Return [X, Y] of the center of cell containing provided text 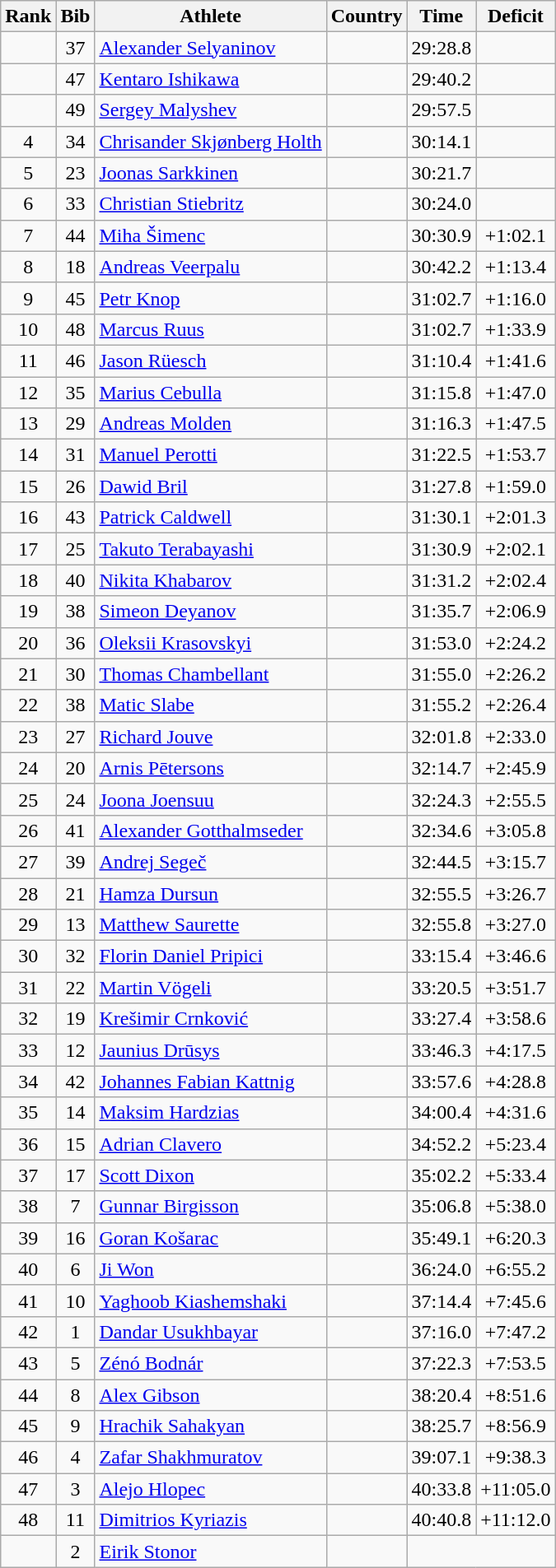
32:34.6 [442, 831]
30:30.9 [442, 235]
28 [28, 893]
31:31.2 [442, 580]
Dawid Bril [211, 486]
Gunnar Birgisson [211, 1207]
Matic Slabe [211, 705]
Country [367, 16]
+2:55.5 [516, 799]
40:33.8 [442, 1489]
32:01.8 [442, 737]
35:06.8 [442, 1207]
30:42.2 [442, 267]
Oleksii Krasovskyi [211, 643]
+5:38.0 [516, 1207]
+1:47.0 [516, 393]
Petr Knop [211, 298]
Andreas Veerpalu [211, 267]
Rank [28, 16]
+3:26.7 [516, 893]
+1:41.6 [516, 361]
30:14.1 [442, 142]
+3:46.6 [516, 956]
Arnis Pētersons [211, 768]
34:52.2 [442, 1144]
3 [76, 1489]
+5:23.4 [516, 1144]
Dimitrios Kyriazis [211, 1520]
Andrej Segeč [211, 862]
Athlete [211, 16]
Hrachik Sahakyan [211, 1426]
+2:45.9 [516, 768]
Jason Rüesch [211, 361]
Miha Šimenc [211, 235]
+2:02.4 [516, 580]
Eirik Stonor [211, 1552]
Alejo Hlopec [211, 1489]
31:53.0 [442, 643]
+7:53.5 [516, 1363]
Scott Dixon [211, 1175]
+1:47.5 [516, 424]
Takuto Terabayashi [211, 549]
30:24.0 [442, 204]
Maksim Hardzias [211, 1113]
34:00.4 [442, 1113]
39:07.1 [442, 1458]
33:20.5 [442, 988]
35:02.2 [442, 1175]
31:30.9 [442, 549]
+3:58.6 [516, 1019]
+1:53.7 [516, 455]
Zénó Bodnár [211, 1363]
40:40.8 [442, 1520]
+11:12.0 [516, 1520]
+1:16.0 [516, 298]
+6:20.3 [516, 1238]
+9:38.3 [516, 1458]
Zafar Shakhmuratov [211, 1458]
37:14.4 [442, 1300]
+3:27.0 [516, 925]
+8:56.9 [516, 1426]
+8:51.6 [516, 1395]
+1:13.4 [516, 267]
37:16.0 [442, 1332]
+2:24.2 [516, 643]
33:27.4 [442, 1019]
Alex Gibson [211, 1395]
32:14.7 [442, 768]
49 [76, 110]
Sergey Malyshev [211, 110]
31:27.8 [442, 486]
+3:15.7 [516, 862]
Joona Joensuu [211, 799]
35:49.1 [442, 1238]
+2:33.0 [516, 737]
Kentaro Ishikawa [211, 79]
31:15.8 [442, 393]
+4:28.8 [516, 1082]
Florin Daniel Pripici [211, 956]
31:16.3 [442, 424]
+2:26.2 [516, 674]
Marcus Ruus [211, 329]
Patrick Caldwell [211, 518]
+7:45.6 [516, 1300]
Adrian Clavero [211, 1144]
+2:02.1 [516, 549]
32:55.5 [442, 893]
+2:01.3 [516, 518]
Goran Košarac [211, 1238]
+11:05.0 [516, 1489]
Marius Cebulla [211, 393]
Simeon Deyanov [211, 612]
33:15.4 [442, 956]
+7:47.2 [516, 1332]
+1:59.0 [516, 486]
Time [442, 16]
30:21.7 [442, 173]
Dandar Usukhbayar [211, 1332]
29:40.2 [442, 79]
Deficit [516, 16]
Christian Stiebritz [211, 204]
Chrisander Skjønberg Holth [211, 142]
Martin Vögeli [211, 988]
+3:05.8 [516, 831]
Manuel Perotti [211, 455]
Johannes Fabian Kattnig [211, 1082]
31:35.7 [442, 612]
Alexander Gotthalmseder [211, 831]
+1:33.9 [516, 329]
31:22.5 [442, 455]
Bib [76, 16]
+2:26.4 [516, 705]
+5:33.4 [516, 1175]
32:24.3 [442, 799]
31:10.4 [442, 361]
33:46.3 [442, 1050]
+2:06.9 [516, 612]
Jaunius Drūsys [211, 1050]
31:55.0 [442, 674]
29:28.8 [442, 48]
+6:55.2 [516, 1269]
31:30.1 [442, 518]
+4:31.6 [516, 1113]
37:22.3 [442, 1363]
Richard Jouve [211, 737]
Yaghoob Kiashemshaki [211, 1300]
Alexander Selyaninov [211, 48]
32:44.5 [442, 862]
Nikita Khabarov [211, 580]
29:57.5 [442, 110]
+4:17.5 [516, 1050]
2 [76, 1552]
1 [76, 1332]
Andreas Molden [211, 424]
38:20.4 [442, 1395]
Ji Won [211, 1269]
38:25.7 [442, 1426]
Matthew Saurette [211, 925]
Hamza Dursun [211, 893]
Thomas Chambellant [211, 674]
Joonas Sarkkinen [211, 173]
32:55.8 [442, 925]
+3:51.7 [516, 988]
Krešimir Crnković [211, 1019]
36:24.0 [442, 1269]
33:57.6 [442, 1082]
31:55.2 [442, 705]
+1:02.1 [516, 235]
